Detect which cell encompasses the target text, then output its (X, Y) center coordinate. 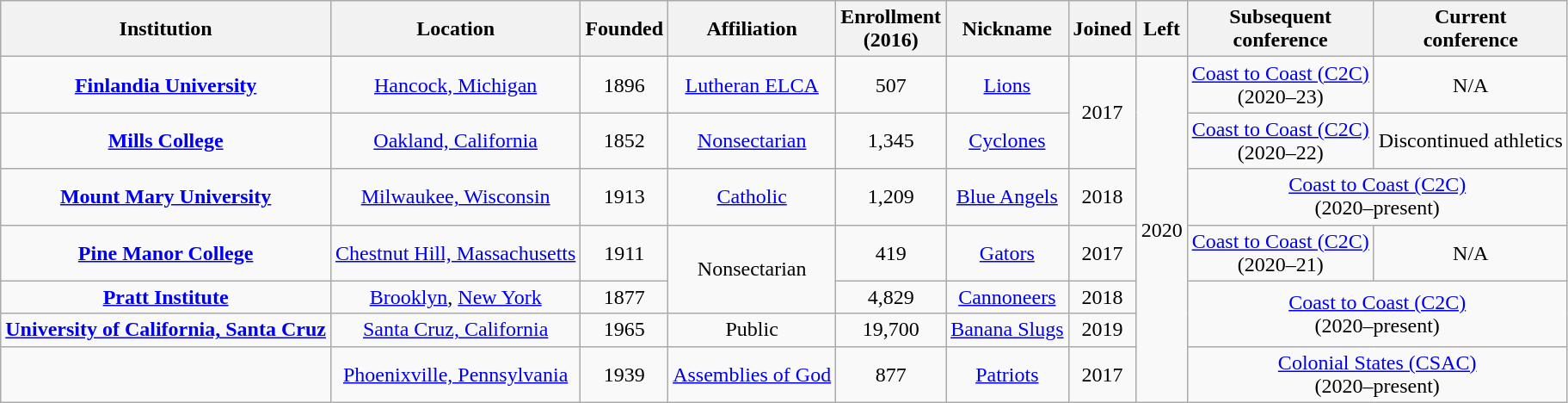
1,209 (891, 196)
Colonial States (CSAC)(2020–present) (1377, 374)
Subsequentconference (1280, 29)
Mount Mary University (166, 196)
2019 (1103, 330)
Coast to Coast (C2C)(2020–21) (1280, 253)
Pratt Institute (166, 297)
1911 (624, 253)
Assemblies of God (752, 374)
Mills College (166, 141)
Left (1161, 29)
Chestnut Hill, Massachusetts (455, 253)
Catholic (752, 196)
Blue Angels (1007, 196)
Finlandia University (166, 84)
Joined (1103, 29)
4,829 (891, 297)
507 (891, 84)
Institution (166, 29)
Lions (1007, 84)
Banana Slugs (1007, 330)
Nickname (1007, 29)
Pine Manor College (166, 253)
Phoenixville, Pennsylvania (455, 374)
Cyclones (1007, 141)
Oakland, California (455, 141)
2020 (1161, 229)
Cannoneers (1007, 297)
1,345 (891, 141)
Affiliation (752, 29)
Brooklyn, New York (455, 297)
Founded (624, 29)
Patriots (1007, 374)
1939 (624, 374)
1913 (624, 196)
Gators (1007, 253)
Location (455, 29)
Lutheran ELCA (752, 84)
University of California, Santa Cruz (166, 330)
Hancock, Michigan (455, 84)
19,700 (891, 330)
1877 (624, 297)
Coast to Coast (C2C)(2020–22) (1280, 141)
Discontinued athletics (1471, 141)
Currentconference (1471, 29)
Enrollment(2016) (891, 29)
1852 (624, 141)
1965 (624, 330)
Milwaukee, Wisconsin (455, 196)
Santa Cruz, California (455, 330)
877 (891, 374)
Public (752, 330)
1896 (624, 84)
Coast to Coast (C2C)(2020–23) (1280, 84)
419 (891, 253)
